Return the (X, Y) coordinate for the center point of the cell that contains the specified text.  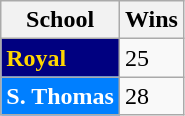
S. Thomas (60, 96)
Wins (151, 20)
25 (151, 58)
Royal (60, 58)
School (60, 20)
28 (151, 96)
